Capture the cell that displays the provided text and extract its [X, Y] central coordinate. 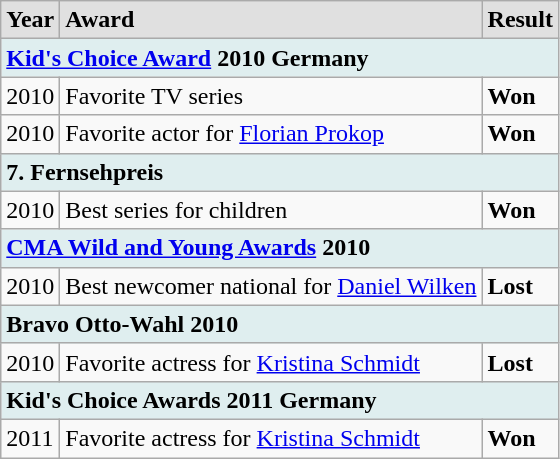
7. Fernsehpreis [280, 172]
2011 [30, 438]
Result [520, 20]
Favorite TV series [271, 96]
Kid's Choice Awards 2011 Germany [280, 400]
CMA Wild and Young Awards 2010 [280, 248]
Kid's Choice Award 2010 Germany [280, 58]
Best newcomer national for Daniel Wilken [271, 286]
Award [271, 20]
Favorite actor for Florian Prokop [271, 134]
Best series for children [271, 210]
Bravo Otto-Wahl 2010 [280, 324]
Year [30, 20]
